Provide the (x, y) coordinate of the cell's center where the given text is located.  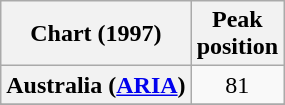
81 (237, 85)
Chart (1997) (96, 34)
Peakposition (237, 34)
Australia (ARIA) (96, 85)
